Extract the [x, y] coordinate from the center of the cell holding the provided text.  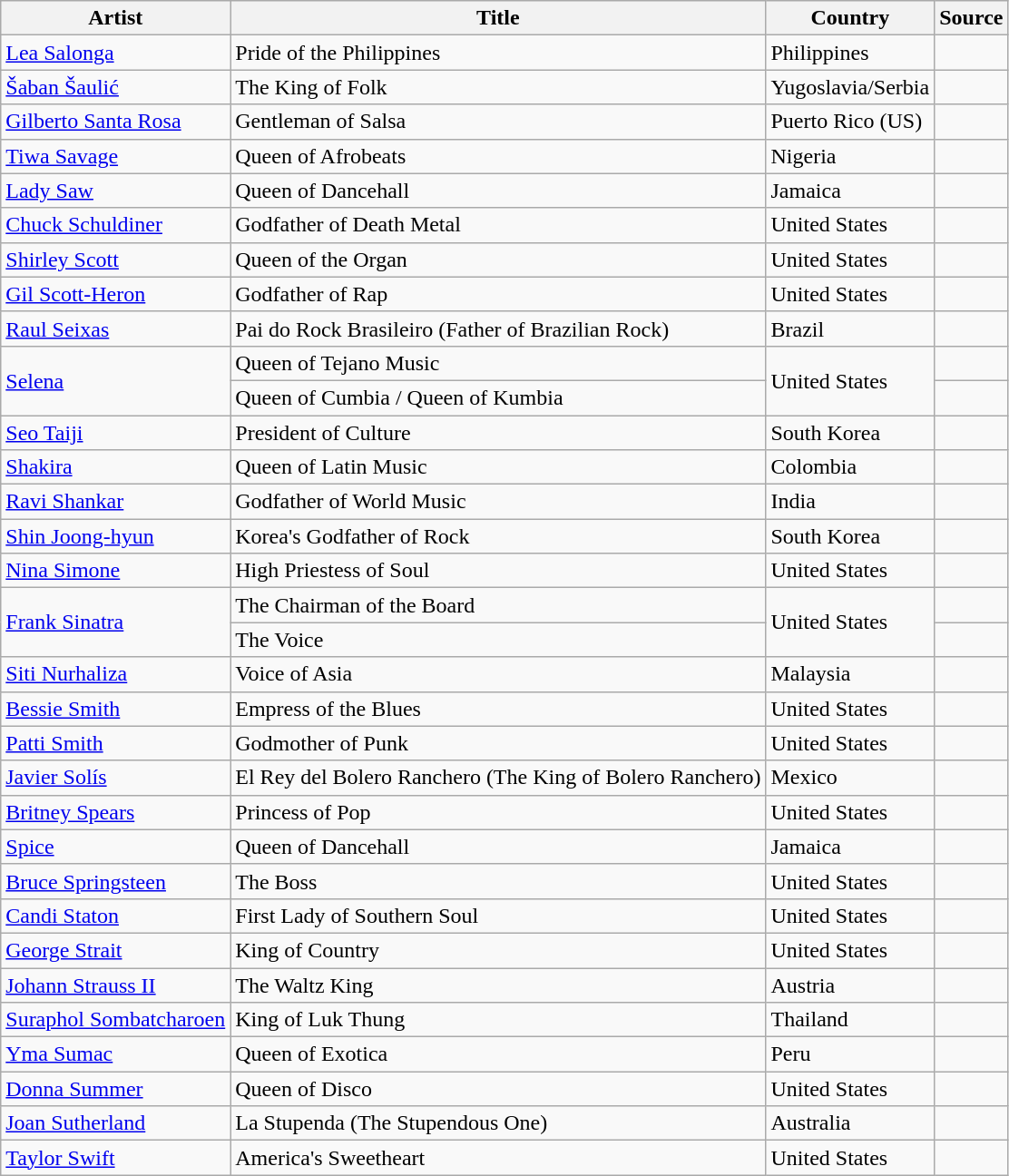
Pride of the Philippines [498, 53]
Taylor Swift [116, 1158]
Title [498, 18]
Frank Sinatra [116, 622]
Gil Scott-Heron [116, 294]
First Lady of Southern Soul [498, 916]
Yma Sumac [116, 1054]
Puerto Rico (US) [850, 122]
King of Luk Thung [498, 1020]
Mexico [850, 778]
India [850, 502]
Šaban Šaulić [116, 87]
Shin Joong-hyun [116, 536]
Ravi Shankar [116, 502]
King of Country [498, 950]
Godmother of Punk [498, 743]
Queen of Exotica [498, 1054]
Shakira [116, 467]
Colombia [850, 467]
Thailand [850, 1020]
Princess of Pop [498, 812]
President of Culture [498, 433]
Queen of Cumbia / Queen of Kumbia [498, 397]
Gentleman of Salsa [498, 122]
La Stupenda (The Stupendous One) [498, 1123]
Gilberto Santa Rosa [116, 122]
The Boss [498, 881]
Bessie Smith [116, 709]
Chuck Schuldiner [116, 225]
Seo Taiji [116, 433]
Patti Smith [116, 743]
Johann Strauss II [116, 985]
Austria [850, 985]
Queen of Afrobeats [498, 156]
The Voice [498, 640]
Spice [116, 847]
Australia [850, 1123]
Nina Simone [116, 571]
Suraphol Sombatcharoen [116, 1020]
Shirley Scott [116, 260]
Queen of the Organ [498, 260]
Nigeria [850, 156]
Godfather of Rap [498, 294]
Godfather of Death Metal [498, 225]
Joan Sutherland [116, 1123]
Queen of Disco [498, 1089]
Candi Staton [116, 916]
The King of Folk [498, 87]
Donna Summer [116, 1089]
Yugoslavia/Serbia [850, 87]
The Waltz King [498, 985]
Selena [116, 380]
Godfather of World Music [498, 502]
George Strait [116, 950]
El Rey del Bolero Ranchero (The King of Bolero Ranchero) [498, 778]
Lea Salonga [116, 53]
Lady Saw [116, 191]
Peru [850, 1054]
Pai do Rock Brasileiro (Father of Brazilian Rock) [498, 328]
America's Sweetheart [498, 1158]
Siti Nurhaliza [116, 674]
Tiwa Savage [116, 156]
High Priestess of Soul [498, 571]
Korea's Godfather of Rock [498, 536]
The Chairman of the Board [498, 605]
Bruce Springsteen [116, 881]
Brazil [850, 328]
Empress of the Blues [498, 709]
Artist [116, 18]
Javier Solís [116, 778]
Philippines [850, 53]
Malaysia [850, 674]
Raul Seixas [116, 328]
Source [971, 18]
Voice of Asia [498, 674]
Britney Spears [116, 812]
Queen of Latin Music [498, 467]
Queen of Tejano Music [498, 363]
Country [850, 18]
